Determine the (X, Y) coordinate at the center of the cell enclosing the given text.  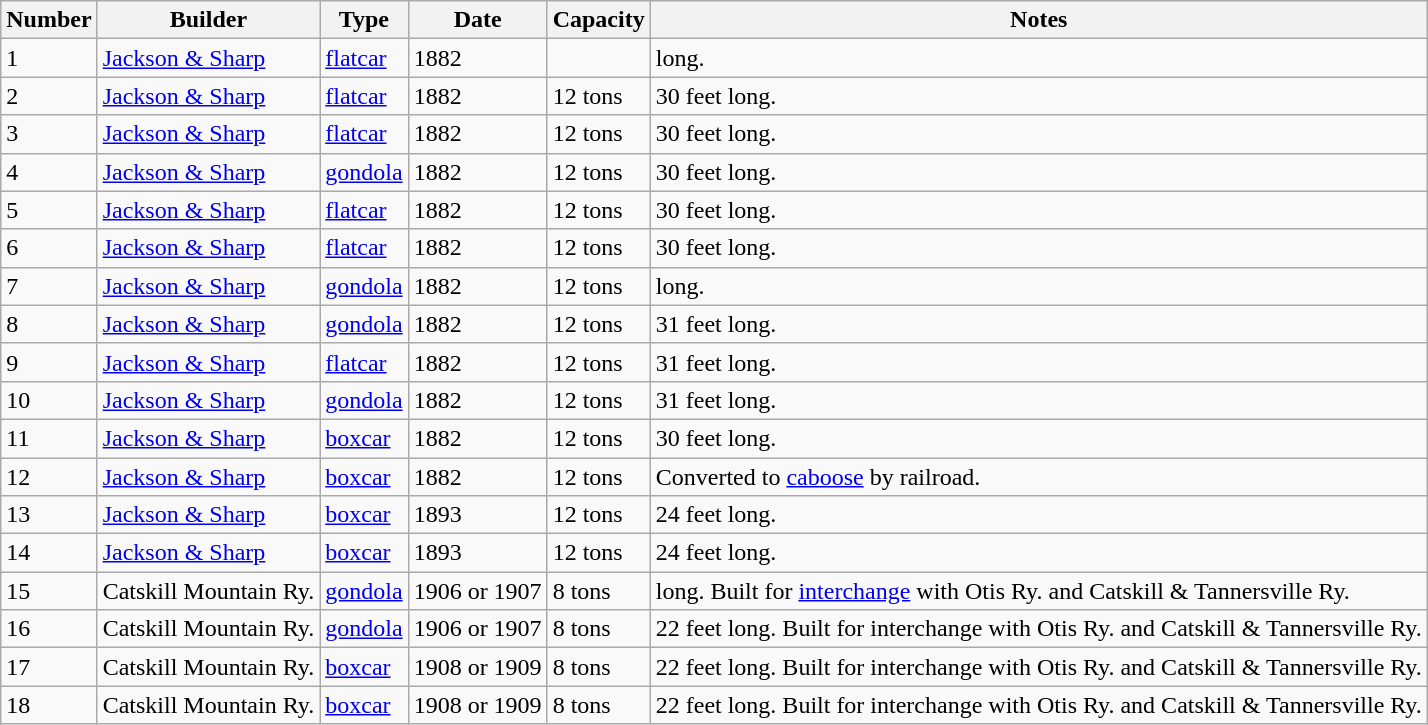
13 (49, 515)
Converted to caboose by railroad. (1038, 477)
14 (49, 553)
3 (49, 134)
long. Built for interchange with Otis Ry. and Catskill & Tannersville Ry. (1038, 591)
1 (49, 58)
Number (49, 20)
9 (49, 362)
10 (49, 400)
17 (49, 667)
7 (49, 286)
11 (49, 438)
12 (49, 477)
5 (49, 210)
Date (478, 20)
6 (49, 248)
15 (49, 591)
Capacity (598, 20)
8 (49, 324)
Notes (1038, 20)
18 (49, 705)
4 (49, 172)
Builder (208, 20)
Type (364, 20)
16 (49, 629)
2 (49, 96)
